Pinpoint the cell where the given text exists, returning its (X, Y) midpoint coordinate. 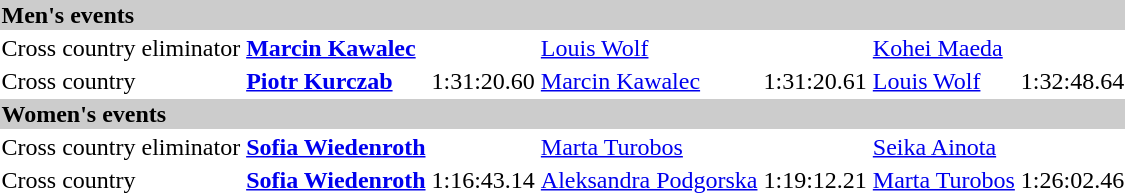
1:31:20.61 (815, 81)
1:31:20.60 (483, 81)
Piotr Kurczab (336, 81)
Marta Turobos (704, 147)
Sofia Wiedenroth (391, 147)
Kohei Maeda (998, 48)
1:32:48.64 (1072, 81)
Cross country (121, 81)
Seika Ainota (998, 147)
